Scan for the cell matching the given text and deliver its [x, y] coordinate at center. 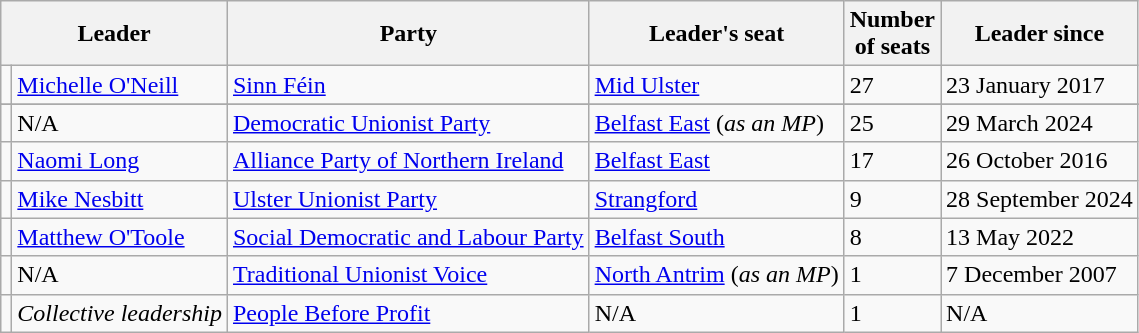
Social Democratic and Labour Party [408, 237]
Sinn Féin [408, 85]
Matthew O'Toole [120, 237]
Democratic Unionist Party [408, 123]
Strangford [716, 199]
People Before Profit [408, 313]
8 [892, 237]
25 [892, 123]
13 May 2022 [1040, 237]
Belfast East (as an MP) [716, 123]
17 [892, 161]
Numberof seats [892, 34]
North Antrim (as an MP) [716, 275]
7 December 2007 [1040, 275]
Ulster Unionist Party [408, 199]
Leader [114, 34]
Traditional Unionist Voice [408, 275]
27 [892, 85]
Naomi Long [120, 161]
Belfast South [716, 237]
Belfast East [716, 161]
23 January 2017 [1040, 85]
Party [408, 34]
Leader since [1040, 34]
Michelle O'Neill [120, 85]
Alliance Party of Northern Ireland [408, 161]
Mid Ulster [716, 85]
Leader's seat [716, 34]
29 March 2024 [1040, 123]
9 [892, 199]
Collective leadership [120, 313]
Mike Nesbitt [120, 199]
26 October 2016 [1040, 161]
28 September 2024 [1040, 199]
